Extract the [X, Y] coordinate from the center of the cell holding the provided text.  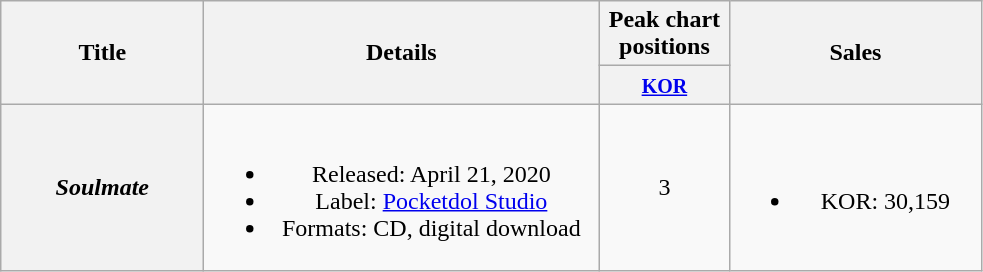
KOR: 30,159 [856, 188]
Soulmate [102, 188]
Released: April 21, 2020Label: Pocketdol StudioFormats: CD, digital download [402, 188]
Details [402, 52]
Sales [856, 52]
Title [102, 52]
Peak chart positions [664, 34]
KOR [664, 85]
3 [664, 188]
